Capture the cell that displays the provided text and extract its [x, y] central coordinate. 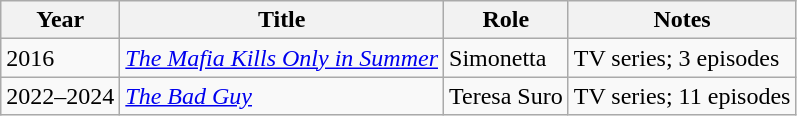
2022–2024 [60, 96]
Teresa Suro [506, 96]
Role [506, 20]
The Bad Guy [282, 96]
Title [282, 20]
Notes [682, 20]
TV series; 3 episodes [682, 58]
TV series; 11 episodes [682, 96]
Year [60, 20]
The Mafia Kills Only in Summer [282, 58]
2016 [60, 58]
Simonetta [506, 58]
